Detect which cell encompasses the target text, then output its (x, y) center coordinate. 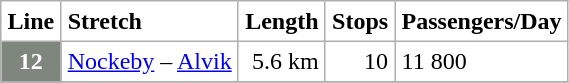
Passengers/Day (482, 21)
Stops (360, 21)
Length (282, 21)
5.6 km (282, 61)
11 800 (482, 61)
Line (31, 21)
Stretch (150, 21)
12 (31, 61)
10 (360, 61)
Nockeby – Alvik (150, 61)
